Scan for the cell matching the given text and deliver its (x, y) coordinate at center. 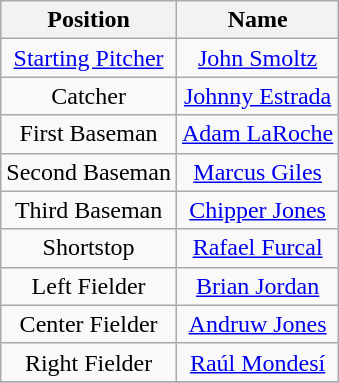
Right Fielder (89, 362)
John Smoltz (257, 58)
Marcus Giles (257, 172)
Raúl Mondesí (257, 362)
Third Baseman (89, 210)
Brian Jordan (257, 286)
Shortstop (89, 248)
Andruw Jones (257, 324)
Starting Pitcher (89, 58)
Name (257, 20)
Position (89, 20)
Catcher (89, 96)
Center Fielder (89, 324)
Johnny Estrada (257, 96)
First Baseman (89, 134)
Second Baseman (89, 172)
Rafael Furcal (257, 248)
Left Fielder (89, 286)
Chipper Jones (257, 210)
Adam LaRoche (257, 134)
